Determine the (X, Y) coordinate at the center of the cell enclosing the given text.  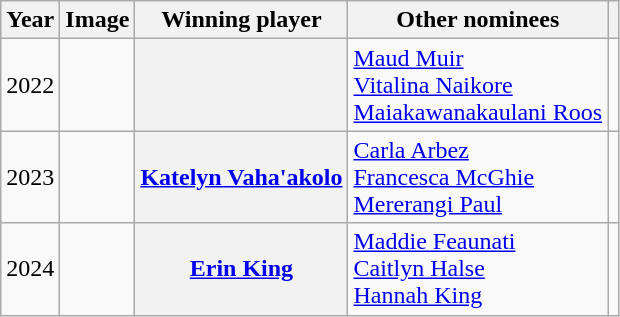
Katelyn Vaha'akolo (242, 177)
2023 (30, 177)
2024 (30, 269)
Maddie Feaunati Caitlyn Halse Hannah King (478, 269)
Other nominees (478, 20)
Maud Muir Vitalina Naikore Maiakawanakaulani Roos (478, 85)
Erin King (242, 269)
Image (98, 20)
2022 (30, 85)
Year (30, 20)
Carla Arbez Francesca McGhie Mererangi Paul (478, 177)
Winning player (242, 20)
